Determine the (X, Y) coordinate at the center of the cell enclosing the given text.  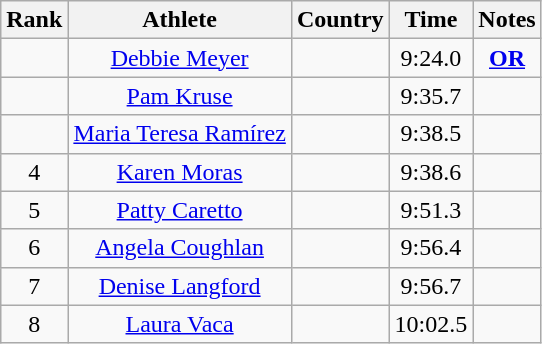
4 (34, 172)
9:56.7 (431, 286)
9:38.6 (431, 172)
OR (507, 58)
9:35.7 (431, 96)
Rank (34, 20)
7 (34, 286)
Denise Langford (180, 286)
6 (34, 248)
10:02.5 (431, 324)
Karen Moras (180, 172)
Country (340, 20)
Notes (507, 20)
Pam Kruse (180, 96)
9:51.3 (431, 210)
Athlete (180, 20)
Time (431, 20)
9:56.4 (431, 248)
9:24.0 (431, 58)
8 (34, 324)
Laura Vaca (180, 324)
Patty Caretto (180, 210)
Angela Coughlan (180, 248)
9:38.5 (431, 134)
Maria Teresa Ramírez (180, 134)
5 (34, 210)
Debbie Meyer (180, 58)
